Determine the (X, Y) coordinate at the center of the cell enclosing the given text.  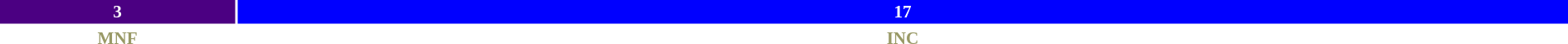
3 (118, 12)
17 (903, 12)
